Search for the cell housing the specified text and yield its [x, y] center coordinate. 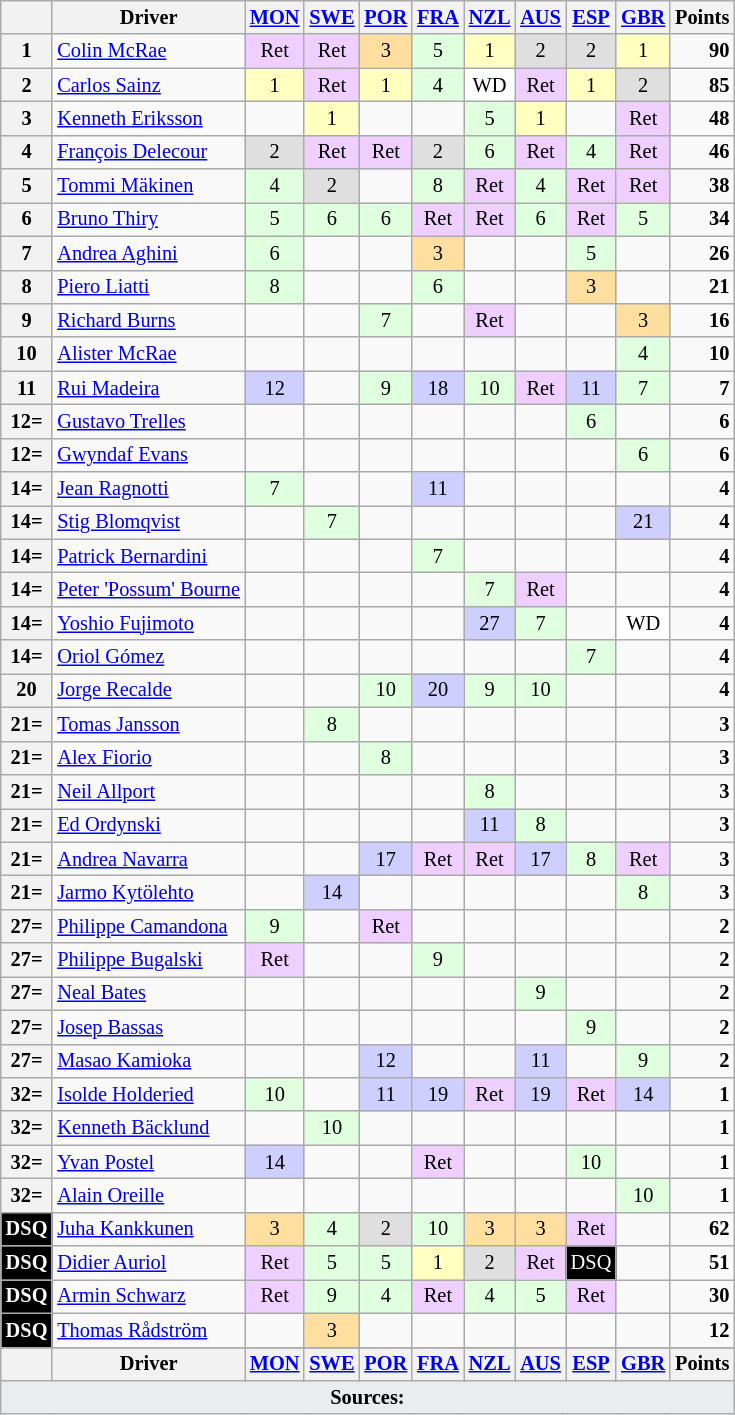
30 [702, 1296]
Andrea Aghini [148, 253]
46 [702, 152]
Armin Schwarz [148, 1296]
51 [702, 1263]
Kenneth Bäcklund [148, 1128]
Alain Oreille [148, 1195]
Stig Blomqvist [148, 522]
Jean Ragnotti [148, 489]
Oriol Gómez [148, 657]
38 [702, 186]
Bruno Thiry [148, 219]
Gwyndaf Evans [148, 455]
62 [702, 1229]
Richard Burns [148, 320]
Josep Bassas [148, 1027]
Yoshio Fujimoto [148, 623]
Neil Allport [148, 791]
Patrick Bernardini [148, 556]
Juha Kankkunen [148, 1229]
Kenneth Eriksson [148, 118]
16 [702, 320]
48 [702, 118]
François Delecour [148, 152]
Alex Fiorio [148, 758]
Gustavo Trelles [148, 421]
Alister McRae [148, 354]
Neal Bates [148, 993]
Thomas Rådström [148, 1330]
Jarmo Kytölehto [148, 892]
Philippe Camandona [148, 926]
Colin McRae [148, 51]
34 [702, 219]
Isolde Holderied [148, 1094]
Andrea Navarra [148, 859]
Tommi Mäkinen [148, 186]
Yvan Postel [148, 1162]
Jorge Recalde [148, 690]
Ed Ordynski [148, 825]
85 [702, 85]
27 [490, 623]
Philippe Bugalski [148, 960]
Tomas Jansson [148, 724]
Sources: [368, 1397]
18 [438, 388]
Masao Kamioka [148, 1061]
26 [702, 253]
Peter 'Possum' Bourne [148, 589]
Didier Auriol [148, 1263]
90 [702, 51]
Carlos Sainz [148, 85]
Rui Madeira [148, 388]
Piero Liatti [148, 287]
